Locate the cell with the specified text and output its [x, y] center coordinate. 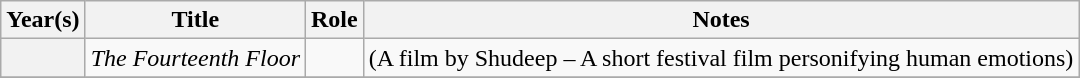
Notes [721, 20]
Year(s) [43, 20]
Role [335, 20]
Title [195, 20]
The Fourteenth Floor [195, 58]
(A film by Shudeep – A short festival film personifying human emotions) [721, 58]
